Find where the given text appears and provide that cell's center as (X, Y) coordinate. 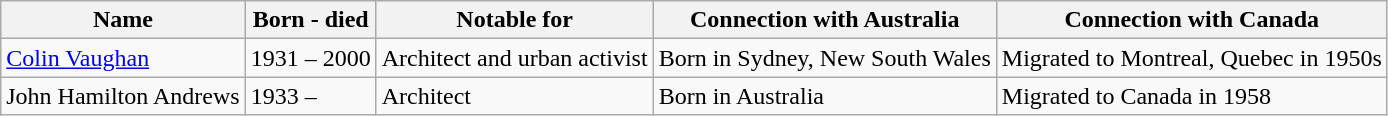
Born in Australia (824, 96)
1933 – (310, 96)
Connection with Australia (824, 20)
Migrated to Montreal, Quebec in 1950s (1192, 58)
Architect (514, 96)
Born - died (310, 20)
Notable for (514, 20)
Name (123, 20)
1931 – 2000 (310, 58)
John Hamilton Andrews (123, 96)
Colin Vaughan (123, 58)
Architect and urban activist (514, 58)
Connection with Canada (1192, 20)
Migrated to Canada in 1958 (1192, 96)
Born in Sydney, New South Wales (824, 58)
